Determine the (x, y) coordinate at the center of the cell enclosing the given text.  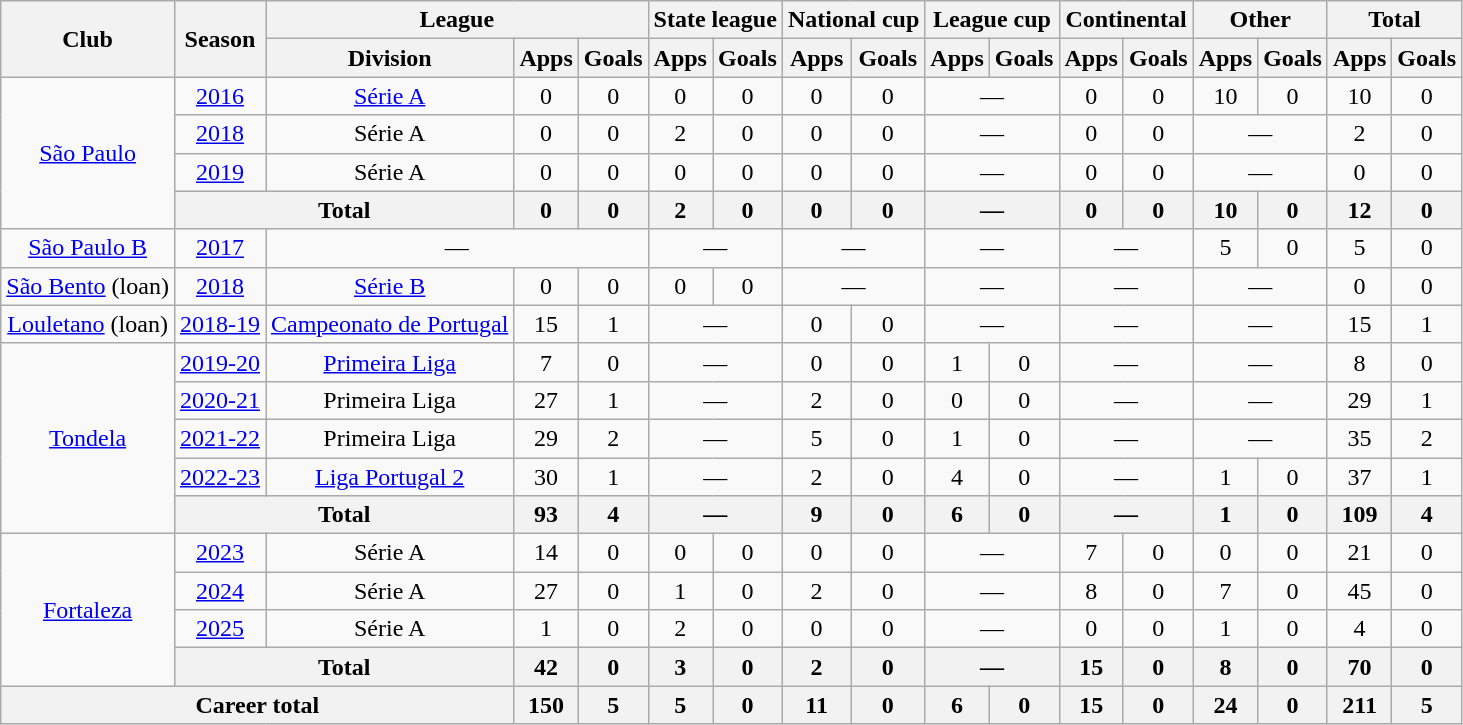
State league (715, 20)
Fortaleza (88, 610)
Division (390, 58)
Season (220, 39)
21 (1359, 553)
Campeonato de Portugal (390, 324)
30 (546, 477)
Liga Portugal 2 (390, 477)
2019-20 (220, 362)
Série B (390, 286)
2022-23 (220, 477)
2024 (220, 591)
14 (546, 553)
Continental (1126, 20)
12 (1359, 210)
45 (1359, 591)
2025 (220, 629)
Club (88, 39)
2023 (220, 553)
35 (1359, 438)
São Paulo B (88, 248)
2020-21 (220, 400)
League cup (992, 20)
42 (546, 667)
Career total (258, 705)
2017 (220, 248)
70 (1359, 667)
2016 (220, 96)
150 (546, 705)
9 (816, 515)
2018-19 (220, 324)
Tondela (88, 438)
211 (1359, 705)
37 (1359, 477)
Louletano (loan) (88, 324)
League (458, 20)
11 (816, 705)
São Paulo (88, 153)
109 (1359, 515)
National cup (853, 20)
3 (680, 667)
2021-22 (220, 438)
93 (546, 515)
24 (1225, 705)
2019 (220, 172)
Other (1260, 20)
São Bento (loan) (88, 286)
